Identify which cell holds the provided text, then report its [X, Y] central coordinate. 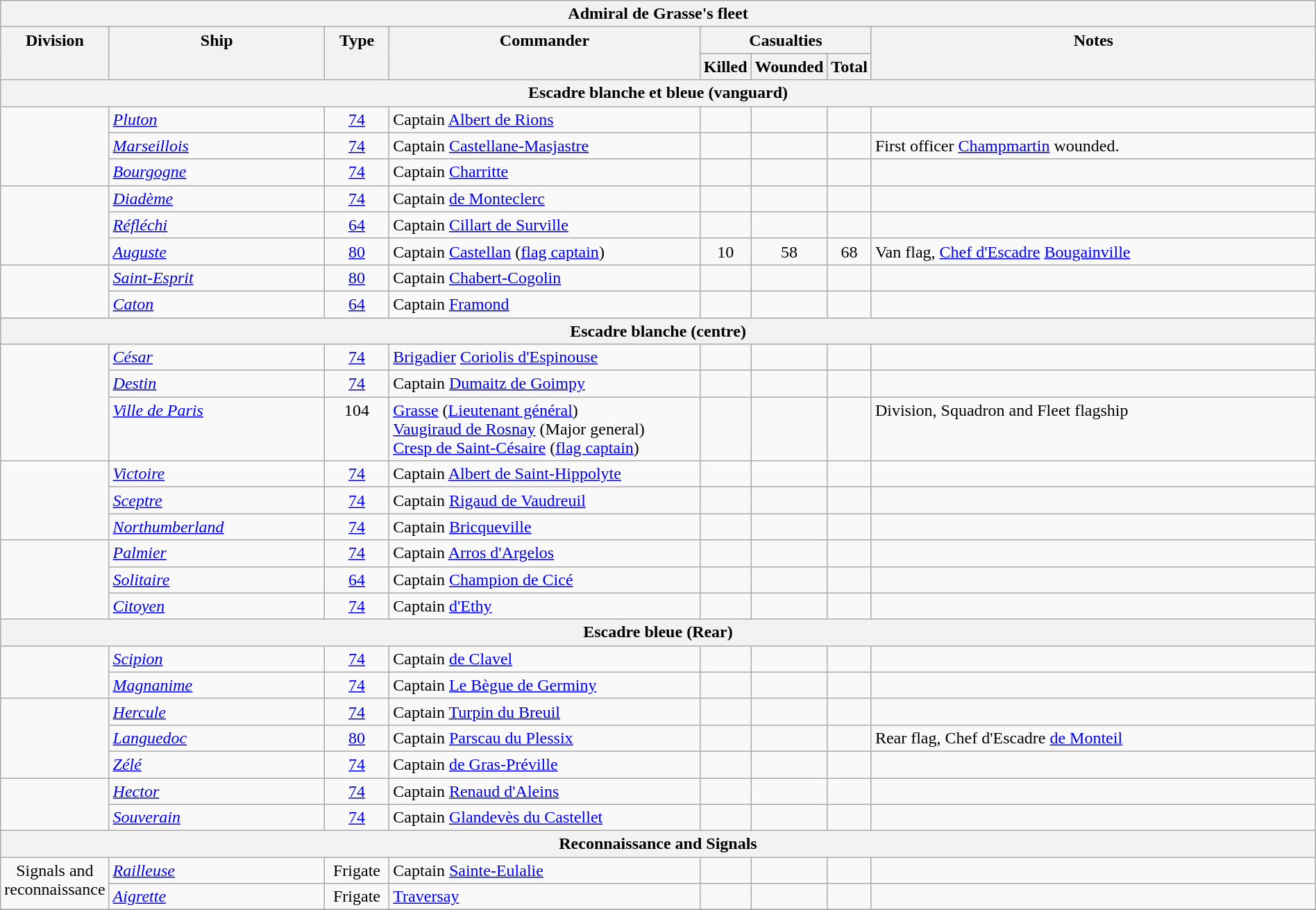
Total [850, 67]
Languedoc [217, 738]
Captain Bricqueville [545, 527]
Wounded [789, 67]
Hector [217, 791]
Division [55, 53]
Captain Le Bègue de Germiny [545, 685]
Palmier [217, 553]
Captain d'Ethy [545, 606]
Killed [725, 67]
Captain Renaud d'Aleins [545, 791]
Bourgogne [217, 172]
Railleuse [217, 870]
58 [789, 251]
Captain Turpin du Breuil [545, 711]
Captain Castellane-Masjastre [545, 146]
Captain Parscau du Plessix [545, 738]
Pluton [217, 119]
Type [357, 53]
Admiral de Grasse's fleet [658, 14]
104 [357, 429]
Captain Charritte [545, 172]
Captain Chabert-Cogolin [545, 278]
Saint-Esprit [217, 278]
Réfléchi [217, 225]
Escadre blanche (centre) [658, 331]
Marseillois [217, 146]
Van flag, Chef d'Escadre Bougainville [1093, 251]
Caton [217, 304]
68 [850, 251]
Diadème [217, 199]
Notes [1093, 53]
Zélé [217, 764]
Captain Champion de Cicé [545, 580]
Solitaire [217, 580]
Captain de Gras-Préville [545, 764]
Division, Squadron and Fleet flagship [1093, 429]
Captain Castellan (flag captain) [545, 251]
Hercule [217, 711]
Scipion [217, 659]
Captain de Monteclerc [545, 199]
Captain Rigaud de Vaudreuil [545, 500]
Brigadier Coriolis d'Espinouse [545, 357]
César [217, 357]
Escadre bleue (Rear) [658, 632]
Captain Cillart de Surville [545, 225]
First officer Champmartin wounded. [1093, 146]
Captain Arros d'Argelos [545, 553]
Captain Glandevès du Castellet [545, 818]
Traversay [545, 897]
Souverain [217, 818]
Destin [217, 384]
Captain Albert de Rions [545, 119]
Auguste [217, 251]
Victoire [217, 474]
Captain de Clavel [545, 659]
Magnanime [217, 685]
Grasse (Lieutenant général)Vaugiraud de Rosnay (Major general) Cresp de Saint-Césaire (flag captain) [545, 429]
Citoyen [217, 606]
Captain Sainte-Eulalie [545, 870]
Casualties [786, 40]
Captain Albert de Saint-Hippolyte [545, 474]
10 [725, 251]
Signals and reconnaissance [55, 884]
Ship [217, 53]
Captain Dumaitz de Goimpy [545, 384]
Captain Framond [545, 304]
Escadre blanche et bleue (vanguard) [658, 93]
Reconnaissance and Signals [658, 844]
Sceptre [217, 500]
Aigrette [217, 897]
Rear flag, Chef d'Escadre de Monteil [1093, 738]
Ville de Paris [217, 429]
Northumberland [217, 527]
Commander [545, 53]
